Return the (X, Y) coordinate for the center point of the cell that contains the specified text.  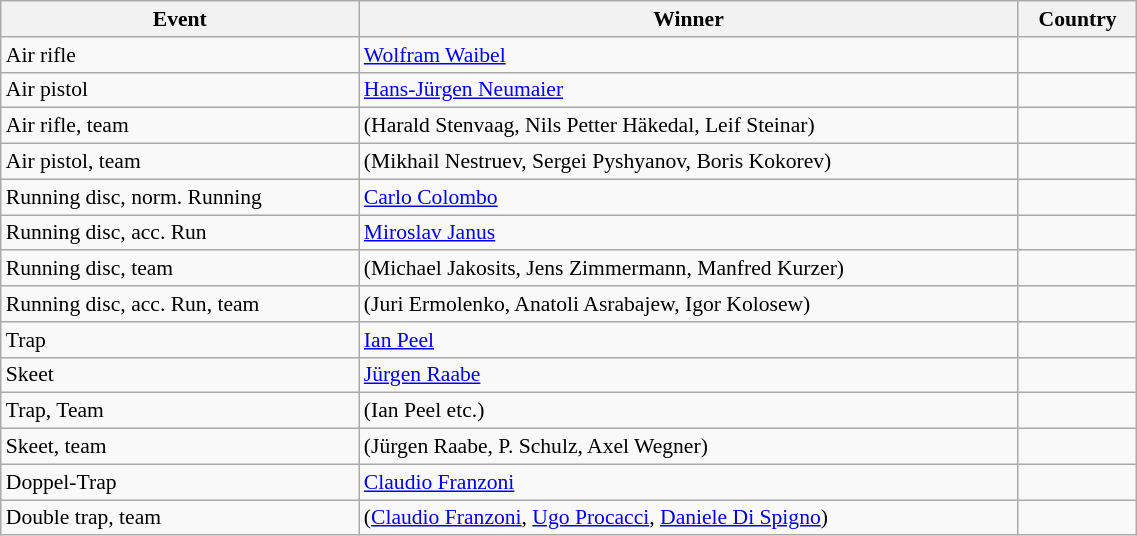
(Michael Jakosits, Jens Zimmermann, Manfred Kurzer) (688, 269)
(Mikhail Nestruev, Sergei Pyshyanov, Boris Kokorev) (688, 162)
Skeet (180, 375)
Carlo Colombo (688, 197)
Double trap, team (180, 518)
Trap, Team (180, 411)
Air rifle, team (180, 126)
(Juri Ermolenko, Anatoli Asrabajew, Igor Kolosew) (688, 304)
(Claudio Franzoni, Ugo Procacci, Daniele Di Spigno) (688, 518)
Running disc, acc. Run, team (180, 304)
Hans-Jürgen Neumaier (688, 90)
Wolfram Waibel (688, 55)
(Harald Stenvaag, Nils Petter Häkedal, Leif Steinar) (688, 126)
Ian Peel (688, 340)
(Ian Peel etc.) (688, 411)
Trap (180, 340)
Jürgen Raabe (688, 375)
Running disc, norm. Running (180, 197)
(Jürgen Raabe, P. Schulz, Axel Wegner) (688, 447)
Winner (688, 19)
Country (1078, 19)
Air pistol, team (180, 162)
Running disc, acc. Run (180, 233)
Doppel-Trap (180, 482)
Claudio Franzoni (688, 482)
Air rifle (180, 55)
Event (180, 19)
Air pistol (180, 90)
Running disc, team (180, 269)
Skeet, team (180, 447)
Miroslav Janus (688, 233)
